Locate the cell with the specified text and output its (x, y) center coordinate. 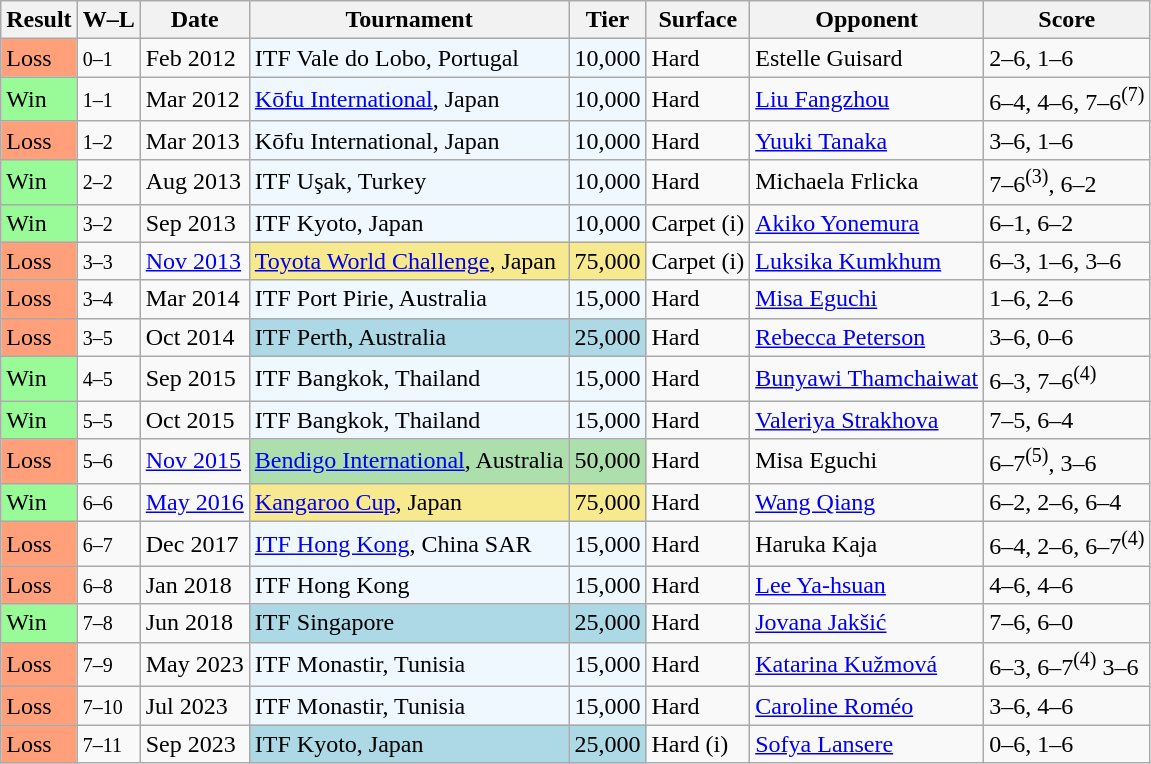
Dec 2017 (194, 544)
6–6 (108, 502)
6–8 (108, 585)
6–3, 6–7(4) 3–6 (1067, 664)
6–1, 6–2 (1067, 223)
Result (39, 20)
Sofya Lansere (867, 744)
Oct 2015 (194, 420)
Sep 2023 (194, 744)
3–2 (108, 223)
5–6 (108, 462)
0–1 (108, 58)
7–6, 6–0 (1067, 623)
Mar 2013 (194, 140)
6–7(5), 3–6 (1067, 462)
May 2016 (194, 502)
Liu Fangzhou (867, 100)
Aug 2013 (194, 182)
6–3, 1–6, 3–6 (1067, 261)
7–5, 6–4 (1067, 420)
3–6, 4–6 (1067, 706)
Sep 2015 (194, 378)
7–9 (108, 664)
Hard (i) (698, 744)
Opponent (867, 20)
Nov 2013 (194, 261)
Oct 2014 (194, 337)
50,000 (608, 462)
Yuuki Tanaka (867, 140)
Nov 2015 (194, 462)
Bendigo International, Australia (409, 462)
3–4 (108, 299)
5–5 (108, 420)
3–6, 0–6 (1067, 337)
ITF Hong Kong (409, 585)
Luksika Kumkhum (867, 261)
7–11 (108, 744)
4–5 (108, 378)
Wang Qiang (867, 502)
W–L (108, 20)
Feb 2012 (194, 58)
Tier (608, 20)
Estelle Guisard (867, 58)
ITF Vale do Lobo, Portugal (409, 58)
Rebecca Peterson (867, 337)
Bunyawi Thamchaiwat (867, 378)
ITF Perth, Australia (409, 337)
1–2 (108, 140)
2–2 (108, 182)
Jun 2018 (194, 623)
ITF Port Pirie, Australia (409, 299)
May 2023 (194, 664)
6–3, 7–6(4) (1067, 378)
Lee Ya-hsuan (867, 585)
ITF Singapore (409, 623)
4–6, 4–6 (1067, 585)
Akiko Yonemura (867, 223)
Score (1067, 20)
7–6(3), 6–2 (1067, 182)
ITF Hong Kong, China SAR (409, 544)
Caroline Roméo (867, 706)
7–10 (108, 706)
6–4, 4–6, 7–6(7) (1067, 100)
1–1 (108, 100)
Haruka Kaja (867, 544)
Date (194, 20)
3–3 (108, 261)
7–8 (108, 623)
Tournament (409, 20)
Jul 2023 (194, 706)
Valeriya Strakhova (867, 420)
0–6, 1–6 (1067, 744)
6–4, 2–6, 6–7(4) (1067, 544)
6–7 (108, 544)
ITF Uşak, Turkey (409, 182)
Jan 2018 (194, 585)
Kangaroo Cup, Japan (409, 502)
3–5 (108, 337)
Sep 2013 (194, 223)
Mar 2014 (194, 299)
3–6, 1–6 (1067, 140)
Toyota World Challenge, Japan (409, 261)
6–2, 2–6, 6–4 (1067, 502)
Katarina Kužmová (867, 664)
1–6, 2–6 (1067, 299)
2–6, 1–6 (1067, 58)
Michaela Frlicka (867, 182)
Mar 2012 (194, 100)
Jovana Jakšić (867, 623)
Surface (698, 20)
